Return the [x, y] coordinate for the center point of the cell that contains the specified text.  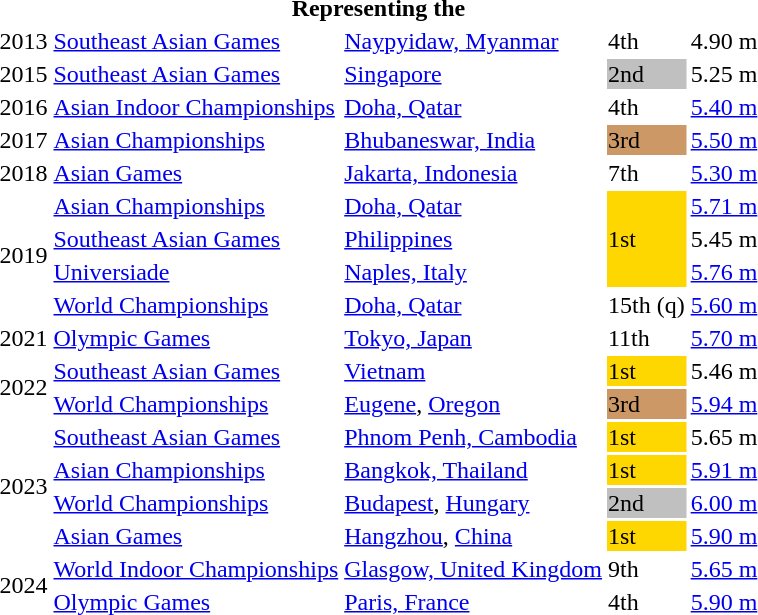
Eugene, Oregon [474, 404]
Hangzhou, China [474, 536]
Budapest, Hungary [474, 503]
Olympic Games [196, 338]
Vietnam [474, 371]
9th [646, 569]
World Indoor Championships [196, 569]
11th [646, 338]
7th [646, 173]
Asian Indoor Championships [196, 107]
Naypyidaw, Myanmar [474, 41]
Jakarta, Indonesia [474, 173]
Bhubaneswar, India [474, 140]
Tokyo, Japan [474, 338]
Bangkok, Thailand [474, 470]
Philippines [474, 239]
15th (q) [646, 305]
Glasgow, United Kingdom [474, 569]
Singapore [474, 74]
Universiade [196, 272]
Naples, Italy [474, 272]
Phnom Penh, Cambodia [474, 437]
